Search for the cell housing the specified text and yield its (x, y) center coordinate. 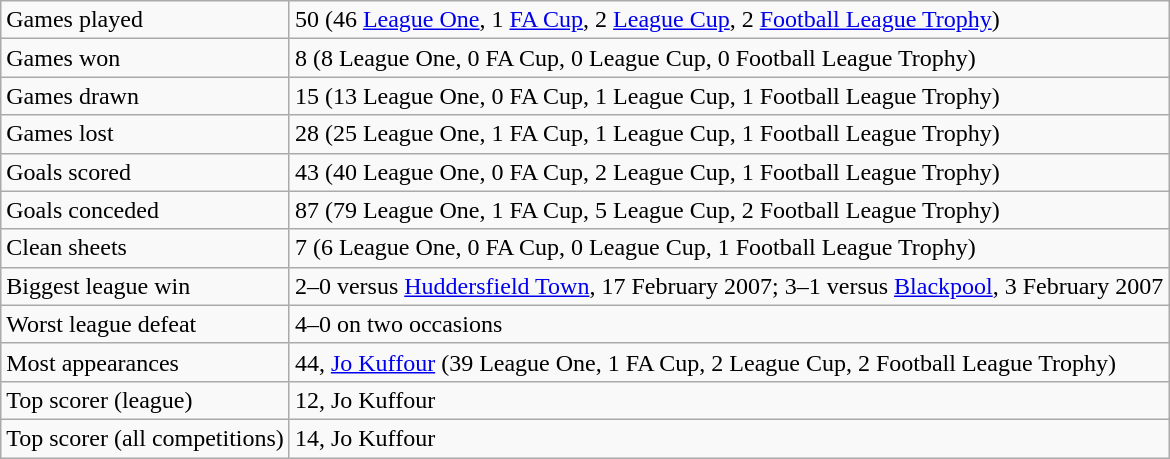
Most appearances (146, 362)
14, Jo Kuffour (729, 438)
28 (25 League One, 1 FA Cup, 1 League Cup, 1 Football League Trophy) (729, 134)
2–0 versus Huddersfield Town, 17 February 2007; 3–1 versus Blackpool, 3 February 2007 (729, 286)
Goals scored (146, 172)
Games lost (146, 134)
7 (6 League One, 0 FA Cup, 0 League Cup, 1 Football League Trophy) (729, 248)
Biggest league win (146, 286)
87 (79 League One, 1 FA Cup, 5 League Cup, 2 Football League Trophy) (729, 210)
8 (8 League One, 0 FA Cup, 0 League Cup, 0 Football League Trophy) (729, 58)
15 (13 League One, 0 FA Cup, 1 League Cup, 1 Football League Trophy) (729, 96)
Goals conceded (146, 210)
4–0 on two occasions (729, 324)
Top scorer (league) (146, 400)
Clean sheets (146, 248)
44, Jo Kuffour (39 League One, 1 FA Cup, 2 League Cup, 2 Football League Trophy) (729, 362)
Games played (146, 20)
12, Jo Kuffour (729, 400)
Top scorer (all competitions) (146, 438)
Worst league defeat (146, 324)
Games drawn (146, 96)
50 (46 League One, 1 FA Cup, 2 League Cup, 2 Football League Trophy) (729, 20)
43 (40 League One, 0 FA Cup, 2 League Cup, 1 Football League Trophy) (729, 172)
Games won (146, 58)
